Return the [X, Y] coordinate for the center point of the cell that contains the specified text.  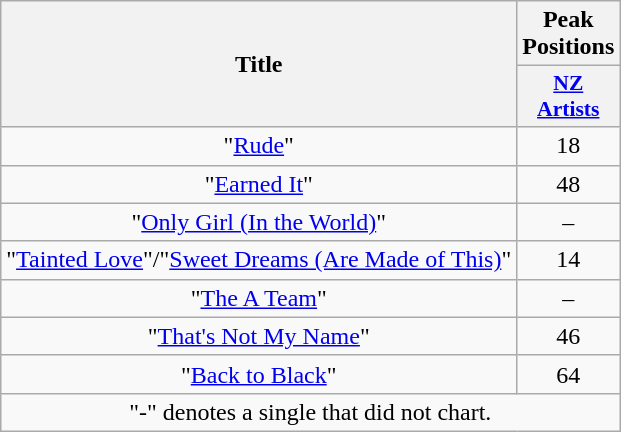
"The A Team" [259, 298]
"That's Not My Name" [259, 336]
"Back to Black" [259, 374]
"Rude" [259, 146]
"Tainted Love"/"Sweet Dreams (Are Made of This)" [259, 260]
48 [568, 184]
Title [259, 64]
46 [568, 336]
Peak Positions [568, 34]
"Only Girl (In the World)" [259, 222]
NZ Artists [568, 96]
14 [568, 260]
"Earned It" [259, 184]
"-" denotes a single that did not chart. [310, 412]
64 [568, 374]
18 [568, 146]
